Find where the given text appears and provide that cell's center as [X, Y] coordinate. 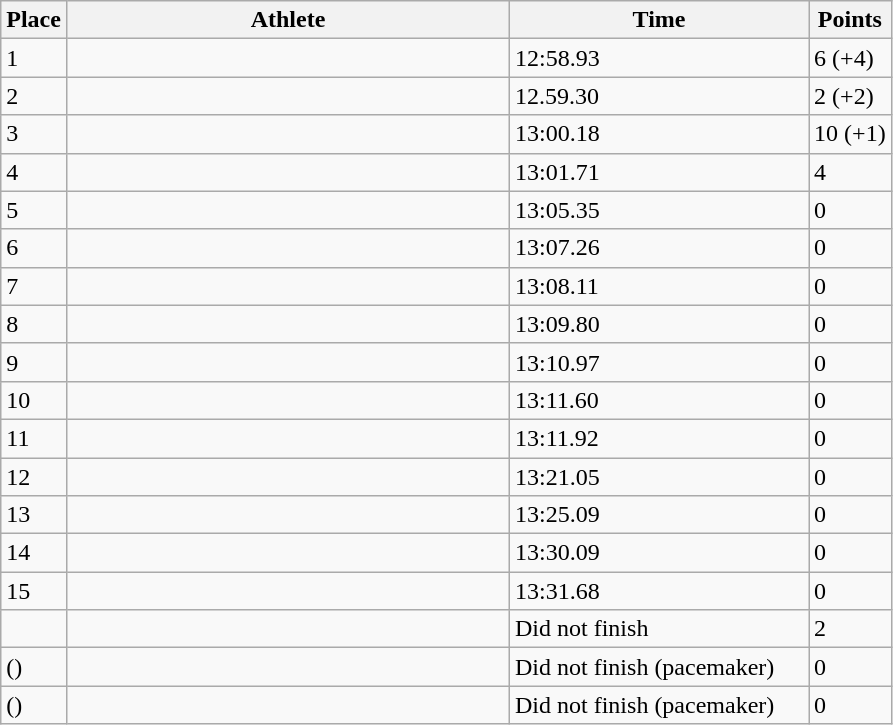
12.59.30 [660, 96]
14 [34, 553]
13:07.26 [660, 248]
3 [34, 134]
13:08.11 [660, 286]
12:58.93 [660, 58]
15 [34, 591]
10 [34, 400]
7 [34, 286]
Did not finish [660, 629]
2 (+2) [850, 96]
1 [34, 58]
10 (+1) [850, 134]
9 [34, 362]
13:09.80 [660, 324]
6 (+4) [850, 58]
13:05.35 [660, 210]
Place [34, 20]
13:10.97 [660, 362]
6 [34, 248]
13:11.92 [660, 438]
Athlete [288, 20]
13:11.60 [660, 400]
13:31.68 [660, 591]
13 [34, 515]
Time [660, 20]
8 [34, 324]
12 [34, 477]
13:21.05 [660, 477]
13:30.09 [660, 553]
11 [34, 438]
5 [34, 210]
13:01.71 [660, 172]
13:25.09 [660, 515]
Points [850, 20]
13:00.18 [660, 134]
